Scan for the cell matching the given text and deliver its (x, y) coordinate at center. 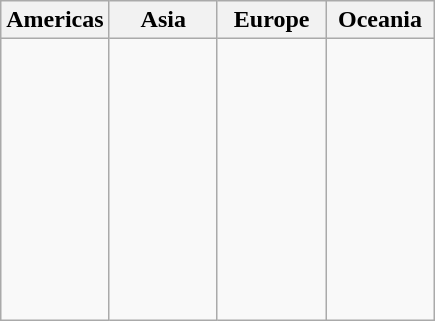
Europe (271, 20)
Oceania (380, 20)
Asia (163, 20)
Americas (55, 20)
